Return [x, y] of the center of cell containing provided text 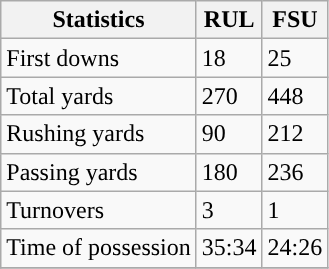
18 [229, 58]
Passing yards [99, 172]
Statistics [99, 20]
1 [295, 210]
Total yards [99, 96]
212 [295, 134]
Time of possession [99, 248]
448 [295, 96]
180 [229, 172]
270 [229, 96]
RUL [229, 20]
FSU [295, 20]
First downs [99, 58]
25 [295, 58]
90 [229, 134]
Rushing yards [99, 134]
24:26 [295, 248]
35:34 [229, 248]
Turnovers [99, 210]
236 [295, 172]
3 [229, 210]
